Identify which cell holds the provided text, then report its [x, y] central coordinate. 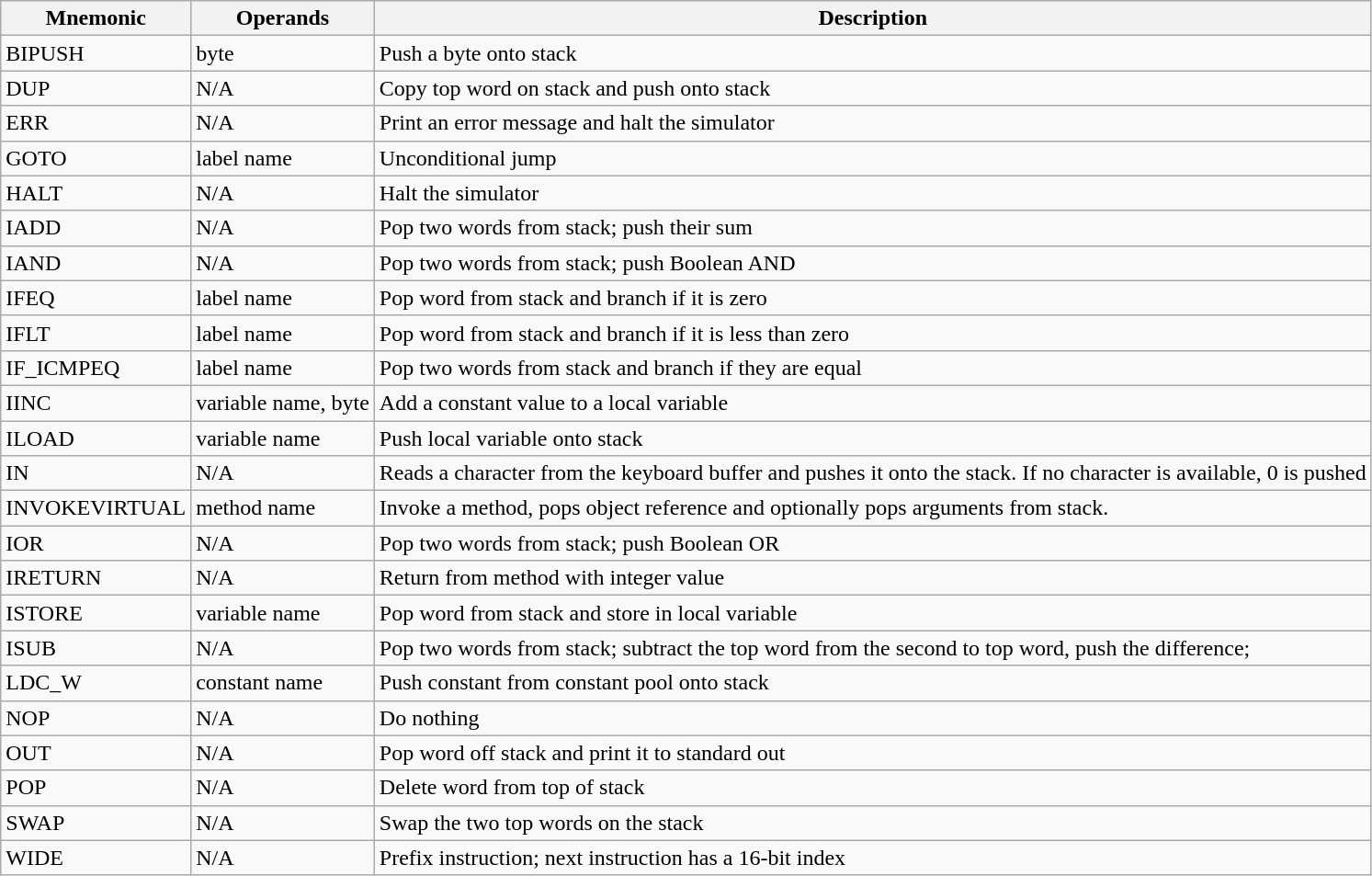
HALT [96, 193]
IAND [96, 263]
Description [873, 18]
Halt the simulator [873, 193]
Swap the two top words on the stack [873, 823]
variable name, byte [283, 403]
Add a constant value to a local variable [873, 403]
POP [96, 788]
Copy top word on stack and push onto stack [873, 88]
Pop two words from stack and branch if they are equal [873, 368]
ERR [96, 123]
Return from method with integer value [873, 578]
IADD [96, 228]
Push constant from constant pool onto stack [873, 683]
BIPUSH [96, 53]
IFLT [96, 333]
NOP [96, 718]
IFEQ [96, 298]
Pop two words from stack; push Boolean AND [873, 263]
Push local variable onto stack [873, 438]
method name [283, 508]
Reads a character from the keyboard buffer and pushes it onto the stack. If no character is available, 0 is pushed [873, 473]
LDC_W [96, 683]
Delete word from top of stack [873, 788]
Unconditional jump [873, 158]
IOR [96, 543]
Do nothing [873, 718]
IF_ICMPEQ [96, 368]
Mnemonic [96, 18]
GOTO [96, 158]
IN [96, 473]
DUP [96, 88]
Pop two words from stack; push their sum [873, 228]
WIDE [96, 858]
Invoke a method, pops object reference and optionally pops arguments from stack. [873, 508]
Pop word from stack and store in local variable [873, 613]
SWAP [96, 823]
Operands [283, 18]
Pop two words from stack; push Boolean OR [873, 543]
Pop two words from stack; subtract the top word from the second to top word, push the difference; [873, 648]
Print an error message and halt the simulator [873, 123]
constant name [283, 683]
Pop word off stack and print it to standard out [873, 753]
IINC [96, 403]
ILOAD [96, 438]
ISUB [96, 648]
Push a byte onto stack [873, 53]
INVOKEVIRTUAL [96, 508]
OUT [96, 753]
Pop word from stack and branch if it is less than zero [873, 333]
Pop word from stack and branch if it is zero [873, 298]
Prefix instruction; next instruction has a 16-bit index [873, 858]
ISTORE [96, 613]
byte [283, 53]
IRETURN [96, 578]
